Detect which cell encompasses the target text, then output its [X, Y] center coordinate. 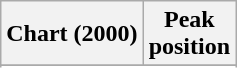
Chart (2000) [72, 34]
Peak position [189, 34]
